Capture the cell that displays the provided text and extract its [x, y] central coordinate. 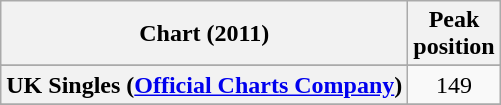
Chart (2011) [204, 34]
149 [454, 85]
Peak position [454, 34]
UK Singles (Official Charts Company) [204, 85]
